Locate the cell with the specified text and output its (x, y) center coordinate. 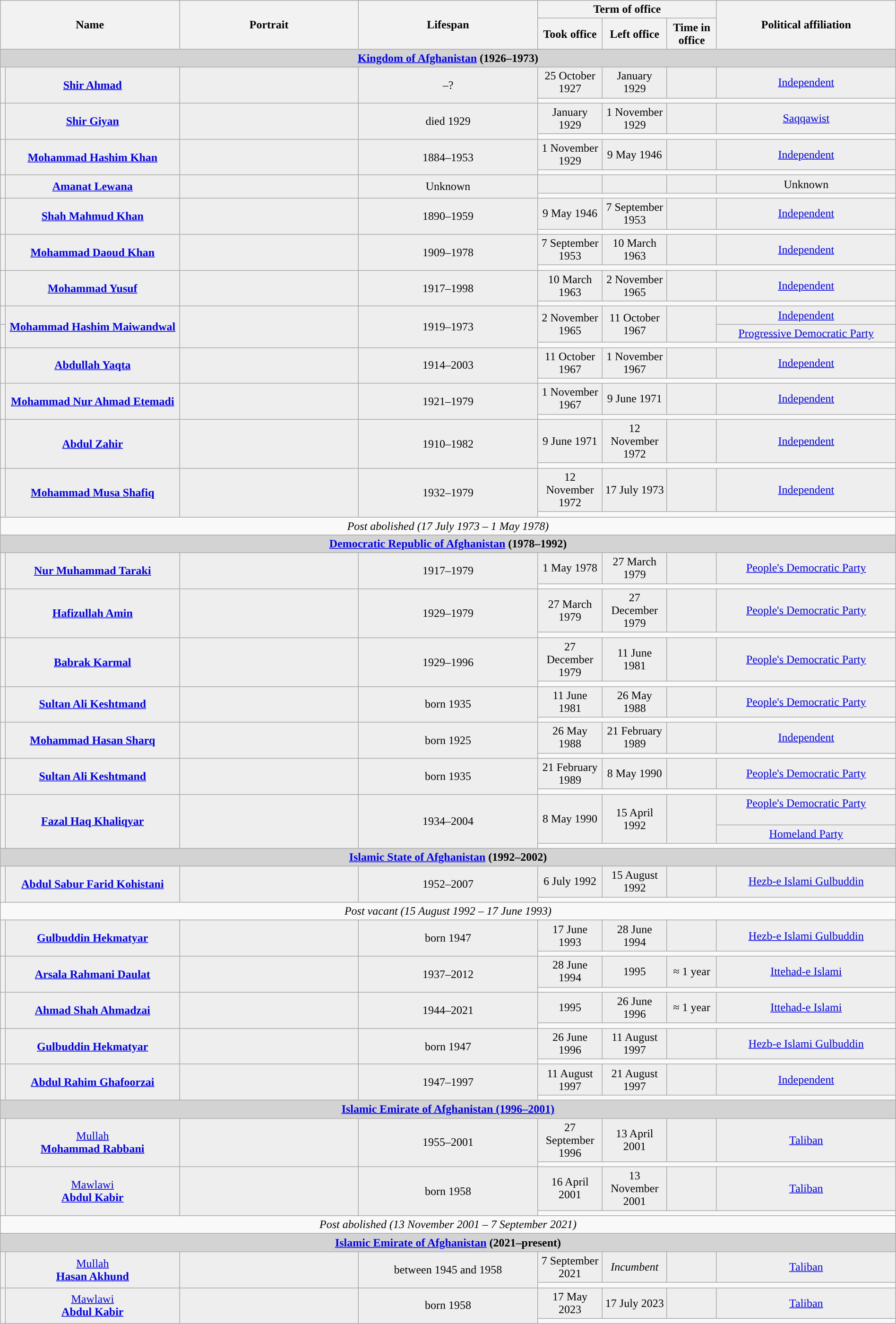
1910–1982 (448, 443)
Saqqawist (806, 118)
17 July 2023 (635, 1303)
died 1929 (448, 121)
1932–1979 (448, 493)
1884–1953 (448, 157)
Islamic Emirate of Afghanistan (2021–present) (448, 1243)
Shah Mahmud Khan (93, 216)
1909–1978 (448, 252)
Abdul Zahir (93, 443)
Kingdom of Afghanistan (1926–1973) (448, 58)
–? (448, 85)
Mohammad Daoud Khan (93, 252)
MullahHasan Akhund (93, 1270)
Mohammad Yusuf (93, 288)
Name (90, 25)
1955–2001 (448, 1143)
1919–1973 (448, 327)
Term of office (627, 9)
Homeland Party (806, 834)
1914–2003 (448, 365)
MullahMohammad Rabbani (93, 1143)
Mohammad Hasan Sharq (93, 740)
Political affiliation (806, 25)
1934–2004 (448, 821)
Abdul Sabur Farid Kohistani (93, 884)
Nur Muhammad Taraki (93, 571)
Portrait (269, 25)
17 June 1993 (570, 936)
Mohammad Hashim Khan (93, 157)
15 August 1992 (635, 882)
Time in office (692, 34)
1921–1979 (448, 401)
21 August 1997 (635, 1080)
Post vacant (15 August 1992 – 17 June 1993) (448, 911)
Post abolished (17 July 1973 – 1 May 1978) (448, 526)
17 July 1973 (635, 490)
Arsala Rahmani Daulat (93, 974)
Democratic Republic of Afghanistan (1978–1992) (448, 544)
Left office (635, 34)
born 1925 (448, 740)
Babrak Karmal (93, 662)
6 July 1992 (570, 882)
13 April 2001 (635, 1140)
Ahmad Shah Ahmadzai (93, 1010)
Progressive Democratic Party (806, 333)
Post abolished (13 November 2001 – 7 September 2021) (448, 1225)
Mohammad Nur Ahmad Etemadi (93, 401)
Islamic Emirate of Afghanistan (1996–2001) (448, 1109)
1917–1998 (448, 288)
1952–2007 (448, 884)
7 September 2021 (570, 1267)
1947–1997 (448, 1082)
1917–1979 (448, 571)
1890–1959 (448, 216)
Mohammad Hashim Maiwandwal (93, 327)
Amanat Lewana (93, 186)
Mohammad Musa Shafiq (93, 493)
Abdullah Yaqta (93, 365)
27 September 1996 (570, 1140)
Lifespan (448, 25)
15 April 1992 (635, 819)
1929–1979 (448, 614)
1929–1996 (448, 662)
between 1945 and 1958 (448, 1270)
Abdul Rahim Ghafoorzai (93, 1082)
Fazal Haq Khaliqyar (93, 821)
1944–2021 (448, 1010)
Took office (570, 34)
16 April 2001 (570, 1189)
Hafizullah Amin (93, 614)
13 November 2001 (635, 1189)
17 May 2023 (570, 1303)
Incumbent (635, 1267)
1937–2012 (448, 974)
Islamic State of Afghanistan (1992–2002) (448, 857)
1 May 1978 (570, 568)
Shir Giyan (93, 121)
Shir Ahmad (93, 85)
25 October 1927 (570, 82)
